Capture the cell that displays the provided text and extract its [X, Y] central coordinate. 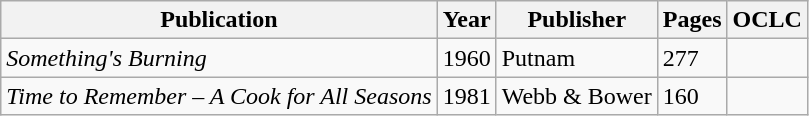
Publisher [576, 20]
Webb & Bower [576, 96]
Publication [219, 20]
Something's Burning [219, 58]
160 [692, 96]
Pages [692, 20]
1960 [466, 58]
277 [692, 58]
1981 [466, 96]
Year [466, 20]
Time to Remember – A Cook for All Seasons [219, 96]
OCLC [767, 20]
Putnam [576, 58]
